Return (x, y) of the center of cell containing provided text 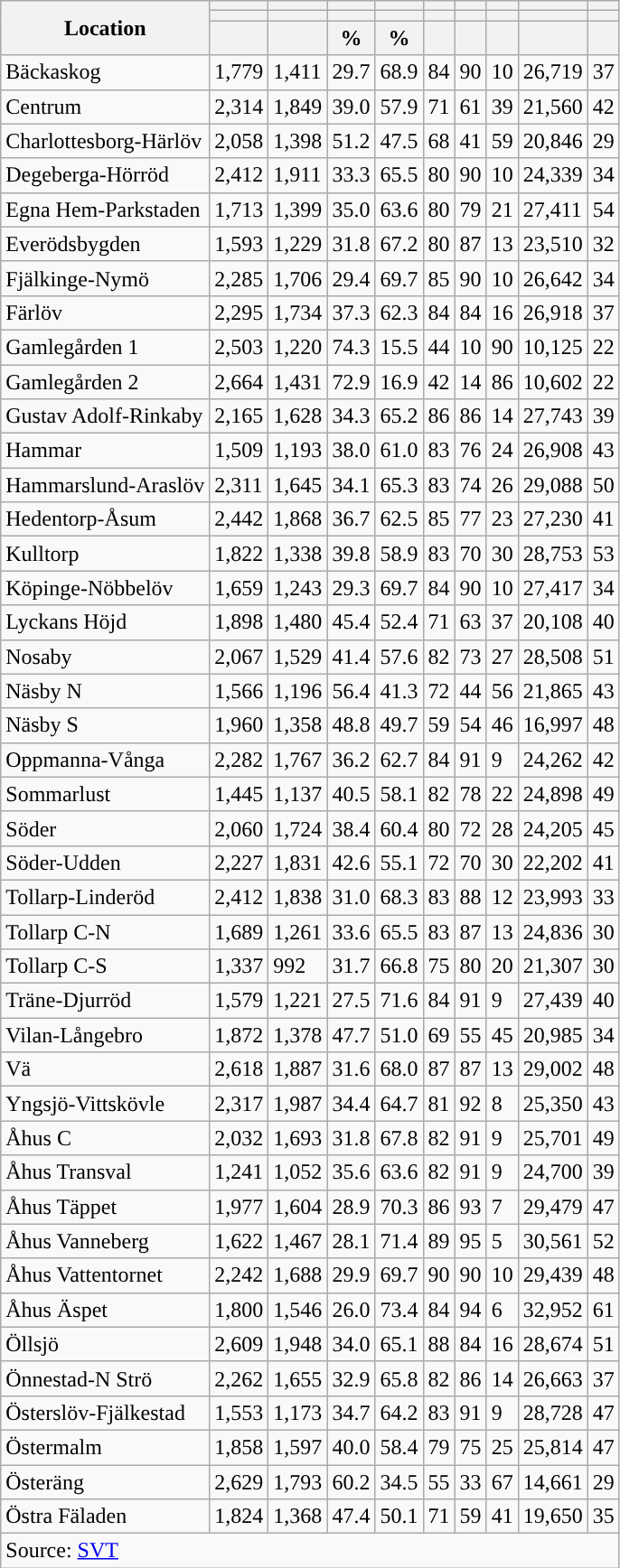
1,706 (298, 278)
1,196 (298, 691)
94 (470, 1310)
Vilan-Långebro (105, 1035)
2,067 (239, 657)
29.7 (351, 72)
92 (470, 1104)
2,058 (239, 141)
65.8 (399, 1378)
36.7 (351, 519)
Åhus Äspet (105, 1310)
39.8 (351, 554)
29.3 (351, 588)
15.5 (399, 347)
41.4 (351, 657)
Öllsjö (105, 1344)
26.0 (351, 1310)
Gamlegården 2 (105, 382)
2,262 (239, 1378)
Vä (105, 1069)
25,814 (553, 1447)
38.4 (351, 828)
1,398 (298, 141)
1,800 (239, 1310)
57.9 (399, 107)
33.6 (351, 931)
7 (503, 1207)
27,417 (553, 588)
67 (503, 1482)
Önnestad-N Strö (105, 1378)
1,688 (298, 1275)
1,529 (298, 657)
23 (503, 519)
2,282 (239, 760)
29,088 (553, 485)
1,368 (298, 1517)
26,918 (553, 313)
32 (604, 244)
1,898 (239, 622)
1,793 (298, 1482)
1,849 (298, 107)
Charlottesborg-Härlöv (105, 141)
992 (298, 966)
1,645 (298, 485)
10,602 (553, 382)
Lyckans Höjd (105, 622)
71.6 (399, 1001)
1,628 (298, 416)
64.7 (399, 1104)
50.1 (399, 1517)
Söder (105, 828)
74 (470, 485)
1,553 (239, 1413)
5 (503, 1241)
1,887 (298, 1069)
1,622 (239, 1241)
12 (503, 897)
1,431 (298, 382)
1,220 (298, 347)
1,960 (239, 725)
2,618 (239, 1069)
24,898 (553, 794)
1,399 (298, 210)
68.9 (399, 72)
1,858 (239, 1447)
2,060 (239, 828)
29.9 (351, 1275)
25,350 (553, 1104)
Oppmanna-Vånga (105, 760)
40.5 (351, 794)
26,719 (553, 72)
20,108 (553, 622)
1,831 (298, 863)
Hedentorp-Åsum (105, 519)
47.7 (351, 1035)
1,579 (239, 1001)
35 (604, 1517)
Tollarp-Linderöd (105, 897)
62.5 (399, 519)
29.4 (351, 278)
53 (604, 554)
62.7 (399, 760)
68.3 (399, 897)
39.0 (351, 107)
27,439 (553, 1001)
56 (503, 691)
25,701 (553, 1138)
Tollarp C-S (105, 966)
1,597 (298, 1447)
2,664 (239, 382)
46 (503, 725)
38.0 (351, 451)
1,052 (298, 1172)
52.4 (399, 622)
74.3 (351, 347)
1,693 (298, 1138)
Egna Hem-Parkstaden (105, 210)
89 (439, 1241)
28 (503, 828)
33.3 (351, 175)
Näsby S (105, 725)
37.3 (351, 313)
63 (470, 622)
20,846 (553, 141)
Gamlegården 1 (105, 347)
25 (503, 1447)
1,137 (298, 794)
1,872 (239, 1035)
52 (604, 1241)
72.9 (351, 382)
35.6 (351, 1172)
Östra Fäladen (105, 1517)
Åhus Vattentornet (105, 1275)
47.5 (399, 141)
1,724 (298, 828)
65.1 (399, 1344)
1,822 (239, 554)
1,911 (298, 175)
35.0 (351, 210)
28,728 (553, 1413)
Sommarlust (105, 794)
2,032 (239, 1138)
55.1 (399, 863)
49.7 (399, 725)
2,311 (239, 485)
Centrum (105, 107)
Kulltorp (105, 554)
Söder-Udden (105, 863)
67.2 (399, 244)
1,977 (239, 1207)
21,307 (553, 966)
Fjälkinge-Nymö (105, 278)
24,700 (553, 1172)
81 (439, 1104)
2,295 (239, 313)
14,661 (553, 1482)
1,229 (298, 244)
16.9 (399, 382)
2,314 (239, 107)
1,734 (298, 313)
Hammar (105, 451)
1,411 (298, 72)
28.9 (351, 1207)
62.3 (399, 313)
29,002 (553, 1069)
24,262 (553, 760)
20 (503, 966)
Nosaby (105, 657)
51.0 (399, 1035)
34.0 (351, 1344)
68 (439, 141)
57.6 (399, 657)
2,629 (239, 1482)
Åhus Vanneberg (105, 1241)
Näsby N (105, 691)
26 (503, 485)
41.3 (399, 691)
65.2 (399, 416)
36.2 (351, 760)
Bäckaskog (105, 72)
73 (470, 657)
Gustav Adolf-Rinkaby (105, 416)
42.6 (351, 863)
34.5 (399, 1482)
Österslöv-Fjälkestad (105, 1413)
73.4 (399, 1310)
31.7 (351, 966)
48.8 (351, 725)
1,173 (298, 1413)
2,609 (239, 1344)
32,952 (553, 1310)
1,824 (239, 1517)
95 (470, 1241)
24,836 (553, 931)
40.0 (351, 1447)
1,655 (298, 1378)
1,604 (298, 1207)
34.7 (351, 1413)
Åhus C (105, 1138)
Köpinge-Nöbbelöv (105, 588)
24,205 (553, 828)
1,713 (239, 210)
1,338 (298, 554)
Source: SVT (311, 1551)
1,445 (239, 794)
1,838 (298, 897)
78 (470, 794)
1,689 (239, 931)
21,865 (553, 691)
45.4 (351, 622)
28,753 (553, 554)
29,479 (553, 1207)
Österäng (105, 1482)
28,674 (553, 1344)
60.4 (399, 828)
6 (503, 1310)
69 (439, 1035)
1,241 (239, 1172)
2,285 (239, 278)
1,767 (298, 760)
1,467 (298, 1241)
58.1 (399, 794)
93 (470, 1207)
2,317 (239, 1104)
76 (470, 451)
Träne-Djurröd (105, 1001)
1,509 (239, 451)
71.4 (399, 1241)
Yngsjö-Vittskövle (105, 1104)
68.0 (399, 1069)
19,650 (553, 1517)
60.2 (351, 1482)
31.6 (351, 1069)
32.9 (351, 1378)
65.3 (399, 485)
1,779 (239, 72)
1,948 (298, 1344)
Hammarslund-Araslöv (105, 485)
1,337 (239, 966)
27,743 (553, 416)
1,378 (298, 1035)
2,227 (239, 863)
50 (604, 485)
64.2 (399, 1413)
Everödsbygden (105, 244)
67.8 (399, 1138)
51.2 (351, 141)
1,358 (298, 725)
Location (105, 28)
10,125 (553, 347)
1,546 (298, 1310)
27,230 (553, 519)
2,442 (239, 519)
22,202 (553, 863)
1,593 (239, 244)
26,663 (553, 1378)
70.3 (399, 1207)
16,997 (553, 725)
1,261 (298, 931)
Åhus Täppet (105, 1207)
21,560 (553, 107)
31.0 (351, 897)
23,510 (553, 244)
1,243 (298, 588)
26,642 (553, 278)
47.4 (351, 1517)
1,868 (298, 519)
27 (503, 657)
56.4 (351, 691)
27.5 (351, 1001)
2,503 (239, 347)
2,165 (239, 416)
24,339 (553, 175)
1,659 (239, 588)
8 (503, 1104)
34.1 (351, 485)
Östermalm (105, 1447)
28.1 (351, 1241)
20,985 (553, 1035)
Färlöv (105, 313)
61.0 (399, 451)
1,566 (239, 691)
29,439 (553, 1275)
Tollarp C-N (105, 931)
Åhus Transval (105, 1172)
34.4 (351, 1104)
Degeberga-Hörröd (105, 175)
1,221 (298, 1001)
26,908 (553, 451)
24 (503, 451)
28,508 (553, 657)
1,193 (298, 451)
2,242 (239, 1275)
66.8 (399, 966)
34.3 (351, 416)
1,480 (298, 622)
58.4 (399, 1447)
1,987 (298, 1104)
58.9 (399, 554)
77 (470, 519)
21 (503, 210)
23,993 (553, 897)
27,411 (553, 210)
30,561 (553, 1241)
